Locate the cell with the specified text and output its (x, y) center coordinate. 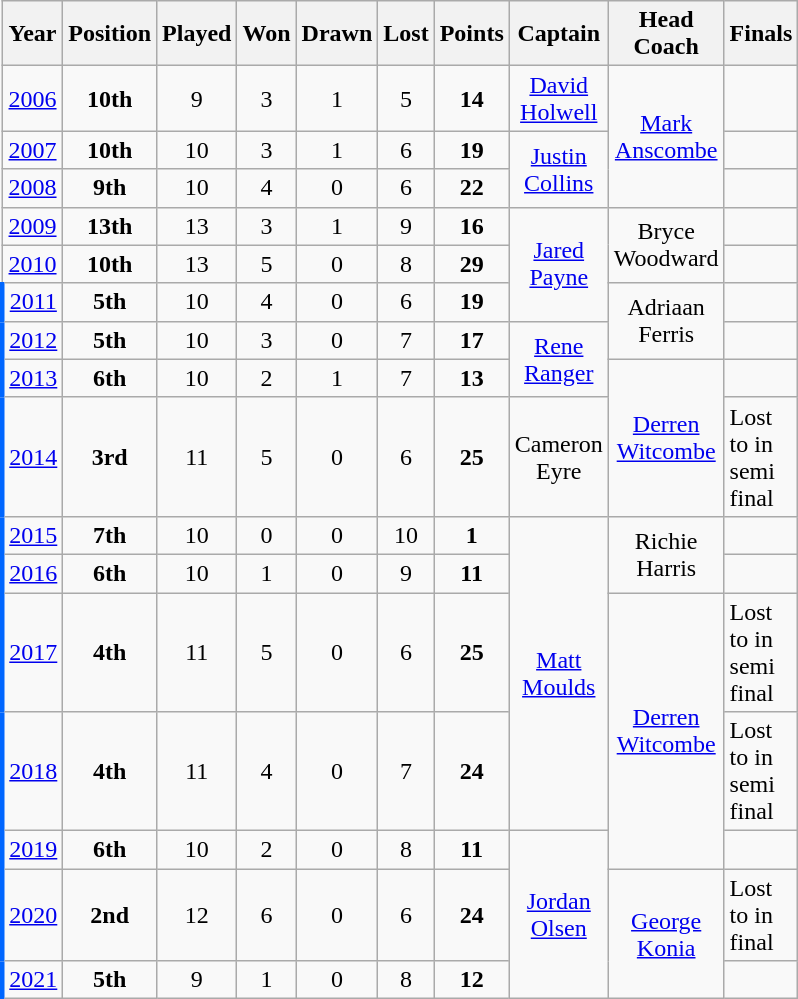
Jared Payne (558, 264)
Richie Harris (666, 554)
Cameron Eyre (558, 456)
Drawn (337, 34)
2008 (32, 188)
9th (110, 188)
2018 (32, 772)
2007 (32, 150)
2015 (32, 535)
Matt Moulds (558, 673)
29 (472, 264)
2019 (32, 850)
Lost (406, 34)
Justin Collins (558, 169)
Position (110, 34)
2013 (32, 378)
Bryce Woodward (666, 245)
Points (472, 34)
22 (472, 188)
Lost to in final (761, 915)
2021 (32, 980)
2011 (32, 302)
Adriaan Ferris (666, 321)
David Holwell (558, 98)
Captain (558, 34)
2017 (32, 652)
Head Coach (666, 34)
2nd (110, 915)
Jordan Olsen (558, 915)
2014 (32, 456)
2016 (32, 573)
Mark Anscombe (666, 136)
13th (110, 226)
3rd (110, 456)
2006 (32, 98)
2020 (32, 915)
Year (32, 34)
Played (197, 34)
Finals (761, 34)
14 (472, 98)
2009 (32, 226)
17 (472, 340)
Rene Ranger (558, 359)
7th (110, 535)
George Konia (666, 934)
2010 (32, 264)
Won (266, 34)
2012 (32, 340)
16 (472, 226)
